Capture the cell that displays the provided text and extract its (X, Y) central coordinate. 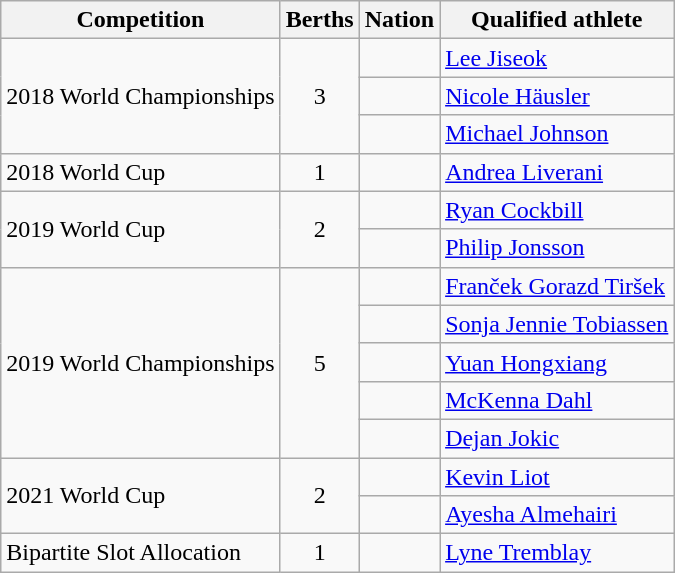
2018 World Cup (140, 172)
Dejan Jokic (557, 438)
Sonja Jennie Tobiassen (557, 324)
Competition (140, 20)
Philip Jonsson (557, 248)
Bipartite Slot Allocation (140, 553)
Nicole Häusler (557, 96)
2021 World Cup (140, 496)
Qualified athlete (557, 20)
2018 World Championships (140, 96)
Berths (320, 20)
Michael Johnson (557, 134)
Ryan Cockbill (557, 210)
2019 World Championships (140, 362)
Lyne Tremblay (557, 553)
2019 World Cup (140, 229)
Lee Jiseok (557, 58)
Andrea Liverani (557, 172)
McKenna Dahl (557, 400)
Ayesha Almehairi (557, 515)
5 (320, 362)
Nation (399, 20)
Kevin Liot (557, 477)
3 (320, 96)
Yuan Hongxiang (557, 362)
Franček Gorazd Tiršek (557, 286)
